Search for the cell housing the specified text and yield its (x, y) center coordinate. 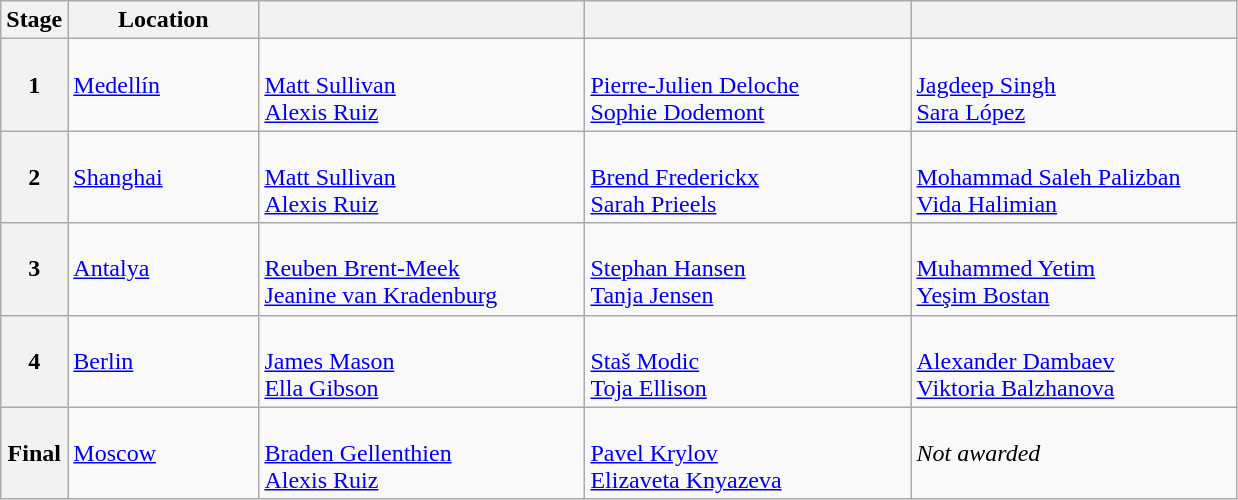
Stephan Hansen Tanja Jensen (748, 269)
1 (34, 85)
Not awarded (1074, 453)
Brend Frederickx Sarah Prieels (748, 177)
Stage (34, 20)
Moscow (164, 453)
Berlin (164, 361)
Jagdeep Singh Sara López (1074, 85)
Final (34, 453)
Alexander Dambaev Viktoria Balzhanova (1074, 361)
Medellín (164, 85)
Pavel Krylov Elizaveta Knyazeva (748, 453)
2 (34, 177)
Location (164, 20)
Staš Modic Toja Ellison (748, 361)
Antalya (164, 269)
James Mason Ella Gibson (422, 361)
Mohammad Saleh Palizban Vida Halimian (1074, 177)
Shanghai (164, 177)
Muhammed Yetim Yeşim Bostan (1074, 269)
3 (34, 269)
Pierre-Julien Deloche Sophie Dodemont (748, 85)
Braden Gellenthien Alexis Ruiz (422, 453)
4 (34, 361)
Reuben Brent-Meek Jeanine van Kradenburg (422, 269)
